Provide the [x, y] coordinate of the cell's center where the given text is located.  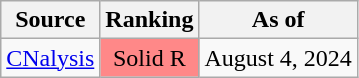
Ranking [150, 20]
Solid R [150, 58]
August 4, 2024 [278, 58]
CNalysis [50, 58]
Source [50, 20]
As of [278, 20]
